Provide the [x, y] coordinate of the cell's center where the given text is located.  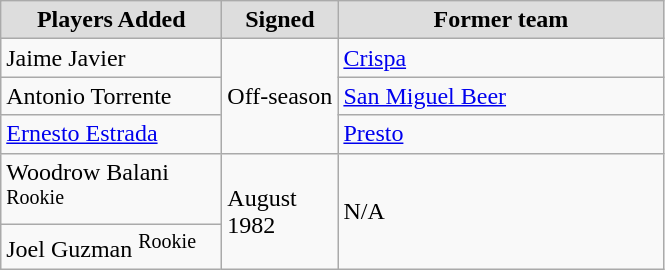
Jaime Javier [112, 58]
Joel Guzman Rookie [112, 248]
Players Added [112, 20]
Crispa [501, 58]
Signed [280, 20]
Antonio Torrente [112, 96]
Off-season [280, 96]
August 1982 [280, 211]
Woodrow Balani Rookie [112, 189]
Presto [501, 134]
San Miguel Beer [501, 96]
N/A [501, 211]
Former team [501, 20]
Ernesto Estrada [112, 134]
